Search for the cell housing the specified text and yield its (x, y) center coordinate. 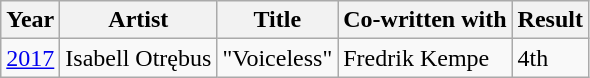
Year (30, 20)
Title (278, 20)
Result (550, 20)
Fredrik Kempe (425, 58)
Co-written with (425, 20)
Artist (138, 20)
Isabell Otrębus (138, 58)
"Voiceless" (278, 58)
2017 (30, 58)
4th (550, 58)
